Find where the given text appears and provide that cell's center as [x, y] coordinate. 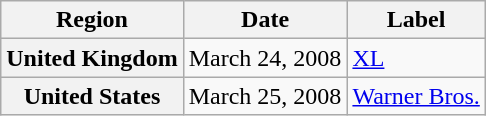
XL [416, 58]
United Kingdom [92, 58]
Warner Bros. [416, 96]
Label [416, 20]
March 25, 2008 [265, 96]
United States [92, 96]
Region [92, 20]
Date [265, 20]
March 24, 2008 [265, 58]
